Return the [X, Y] coordinate for the center point of the cell that contains the specified text.  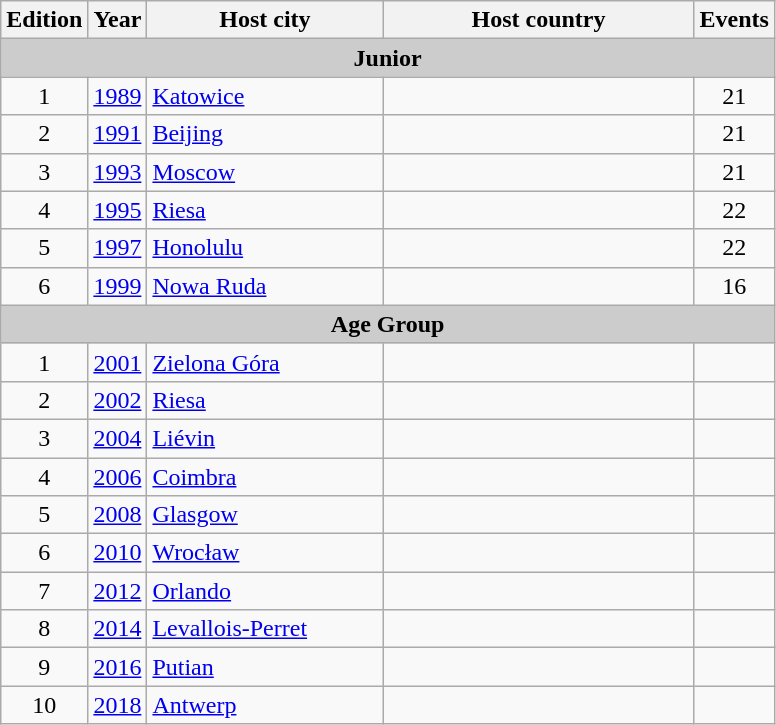
Junior [388, 58]
Glasgow [265, 515]
2018 [118, 705]
2014 [118, 629]
2012 [118, 591]
2001 [118, 362]
10 [44, 705]
Wrocław [265, 553]
9 [44, 667]
Age Group [388, 324]
16 [734, 286]
Liévin [265, 438]
Honolulu [265, 248]
Nowa Ruda [265, 286]
Events [734, 20]
8 [44, 629]
1995 [118, 210]
Beijing [265, 134]
Host country [538, 20]
Orlando [265, 591]
Coimbra [265, 477]
2016 [118, 667]
1993 [118, 172]
Host city [265, 20]
Moscow [265, 172]
1997 [118, 248]
Edition [44, 20]
Putian [265, 667]
1989 [118, 96]
2008 [118, 515]
Zielona Góra [265, 362]
7 [44, 591]
Year [118, 20]
2004 [118, 438]
2002 [118, 400]
1991 [118, 134]
2006 [118, 477]
Antwerp [265, 705]
Levallois-Perret [265, 629]
1999 [118, 286]
2010 [118, 553]
Katowice [265, 96]
